Detect which cell encompasses the target text, then output its (X, Y) center coordinate. 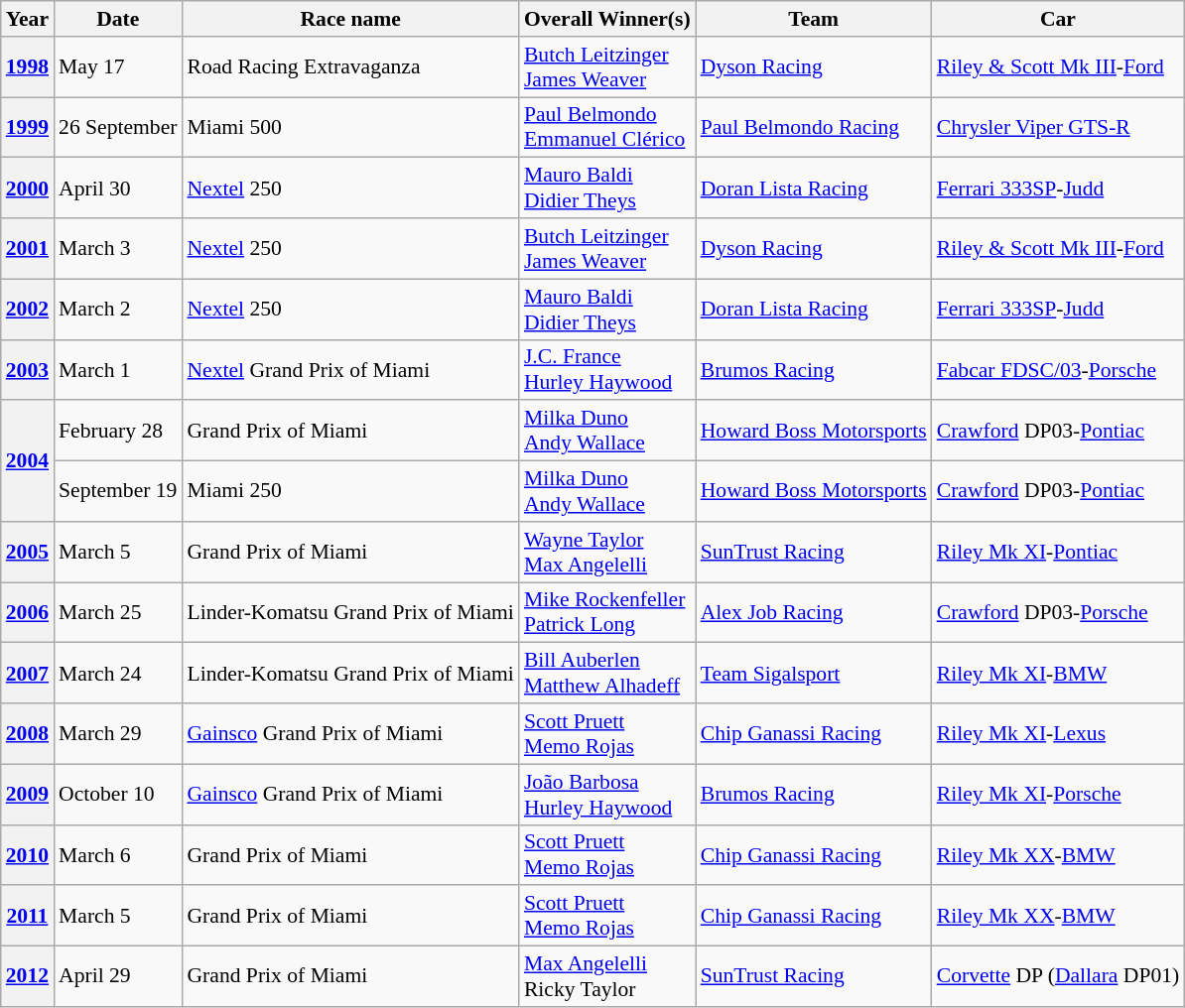
April 29 (117, 976)
March 3 (117, 248)
March 1 (117, 369)
Riley Mk XI-Porsche (1058, 794)
Miami 250 (349, 492)
October 10 (117, 794)
2003 (28, 369)
2004 (28, 461)
Riley Mk XI-Lexus (1058, 734)
Alex Job Racing (814, 613)
Wayne Taylor Max Angelelli (607, 552)
2000 (28, 189)
Max Angelelli Ricky Taylor (607, 976)
Corvette DP (Dallara DP01) (1058, 976)
Team (814, 19)
Riley Mk XI-BMW (1058, 673)
J.C. France Hurley Haywood (607, 369)
Mike Rockenfeller Patrick Long (607, 613)
1998 (28, 67)
Car (1058, 19)
April 30 (117, 189)
Paul Belmondo Racing (814, 127)
Team Sigalsport (814, 673)
2006 (28, 613)
Overall Winner(s) (607, 19)
Road Racing Extravaganza (349, 67)
2011 (28, 917)
Crawford DP03-Porsche (1058, 613)
May 17 (117, 67)
Riley Mk XI-Pontiac (1058, 552)
February 28 (117, 431)
2009 (28, 794)
Chrysler Viper GTS-R (1058, 127)
2010 (28, 855)
Fabcar FDSC/03-Porsche (1058, 369)
2001 (28, 248)
March 24 (117, 673)
26 September (117, 127)
September 19 (117, 492)
2002 (28, 310)
Bill Auberlen Matthew Alhadeff (607, 673)
Date (117, 19)
2007 (28, 673)
Nextel Grand Prix of Miami (349, 369)
Paul Belmondo Emmanuel Clérico (607, 127)
1999 (28, 127)
2008 (28, 734)
Race name (349, 19)
March 2 (117, 310)
João Barbosa Hurley Haywood (607, 794)
Year (28, 19)
2005 (28, 552)
March 25 (117, 613)
March 6 (117, 855)
2012 (28, 976)
Miami 500 (349, 127)
March 29 (117, 734)
